Locate the cell with the specified text and output its [x, y] center coordinate. 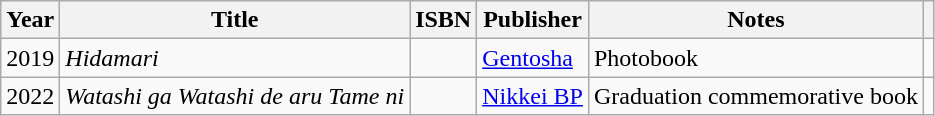
Publisher [533, 20]
Hidamari [235, 58]
Graduation commemorative book [756, 96]
Title [235, 20]
2019 [30, 58]
2022 [30, 96]
Gentosha [533, 58]
Nikkei BP [533, 96]
ISBN [444, 20]
Photobook [756, 58]
Year [30, 20]
Watashi ga Watashi de aru Tame ni [235, 96]
Notes [756, 20]
